Locate the cell with the specified text and output its [x, y] center coordinate. 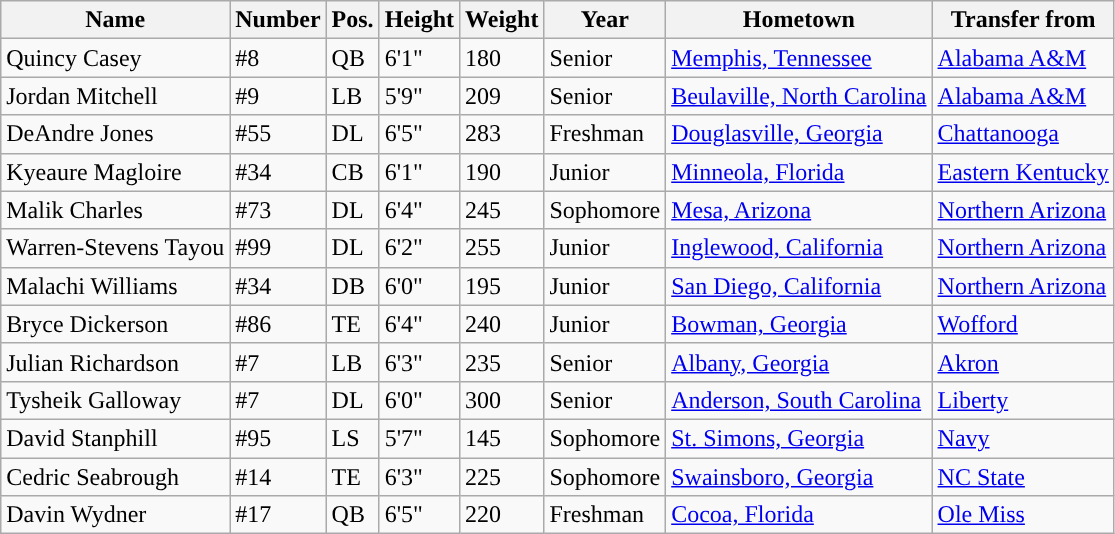
Transfer from [1023, 20]
Malik Charles [116, 210]
Akron [1023, 362]
Minneola, Florida [799, 172]
Mesa, Arizona [799, 210]
#14 [278, 477]
Bryce Dickerson [116, 324]
5'9" [419, 96]
240 [502, 324]
Beulaville, North Carolina [799, 96]
209 [502, 96]
#55 [278, 134]
Davin Wydner [116, 515]
NC State [1023, 477]
145 [502, 438]
#73 [278, 210]
Memphis, Tennessee [799, 58]
Tysheik Galloway [116, 400]
255 [502, 248]
#99 [278, 248]
Cocoa, Florida [799, 515]
Year [605, 20]
Weight [502, 20]
235 [502, 362]
DeAndre Jones [116, 134]
#95 [278, 438]
Kyeaure Magloire [116, 172]
Swainsboro, Georgia [799, 477]
Eastern Kentucky [1023, 172]
David Stanphill [116, 438]
Hometown [799, 20]
St. Simons, Georgia [799, 438]
Albany, Georgia [799, 362]
Julian Richardson [116, 362]
San Diego, California [799, 286]
Navy [1023, 438]
180 [502, 58]
Douglasville, Georgia [799, 134]
Cedric Seabrough [116, 477]
DB [352, 286]
225 [502, 477]
#86 [278, 324]
Height [419, 20]
Pos. [352, 20]
Anderson, South Carolina [799, 400]
#17 [278, 515]
Wofford [1023, 324]
CB [352, 172]
220 [502, 515]
Quincy Casey [116, 58]
Malachi Williams [116, 286]
195 [502, 286]
Bowman, Georgia [799, 324]
Name [116, 20]
Ole Miss [1023, 515]
#9 [278, 96]
300 [502, 400]
190 [502, 172]
LS [352, 438]
245 [502, 210]
283 [502, 134]
Number [278, 20]
5'7" [419, 438]
Chattanooga [1023, 134]
Liberty [1023, 400]
#8 [278, 58]
Warren-Stevens Tayou [116, 248]
6'2" [419, 248]
Inglewood, California [799, 248]
Jordan Mitchell [116, 96]
